Search for the cell housing the specified text and yield its (X, Y) center coordinate. 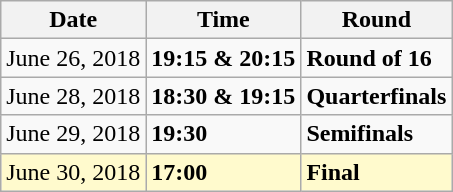
Date (74, 20)
Round (376, 20)
Final (376, 172)
June 29, 2018 (74, 134)
Semifinals (376, 134)
18:30 & 19:15 (224, 96)
Quarterfinals (376, 96)
19:15 & 20:15 (224, 58)
17:00 (224, 172)
Round of 16 (376, 58)
Time (224, 20)
19:30 (224, 134)
June 28, 2018 (74, 96)
June 30, 2018 (74, 172)
June 26, 2018 (74, 58)
